Extract the (X, Y) coordinate from the center of the cell holding the provided text.  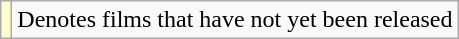
Denotes films that have not yet been released (235, 20)
